Capture the cell that displays the provided text and extract its (x, y) central coordinate. 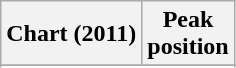
Chart (2011) (72, 34)
Peakposition (188, 34)
